Return the (X, Y) coordinate for the center point of the cell that contains the specified text.  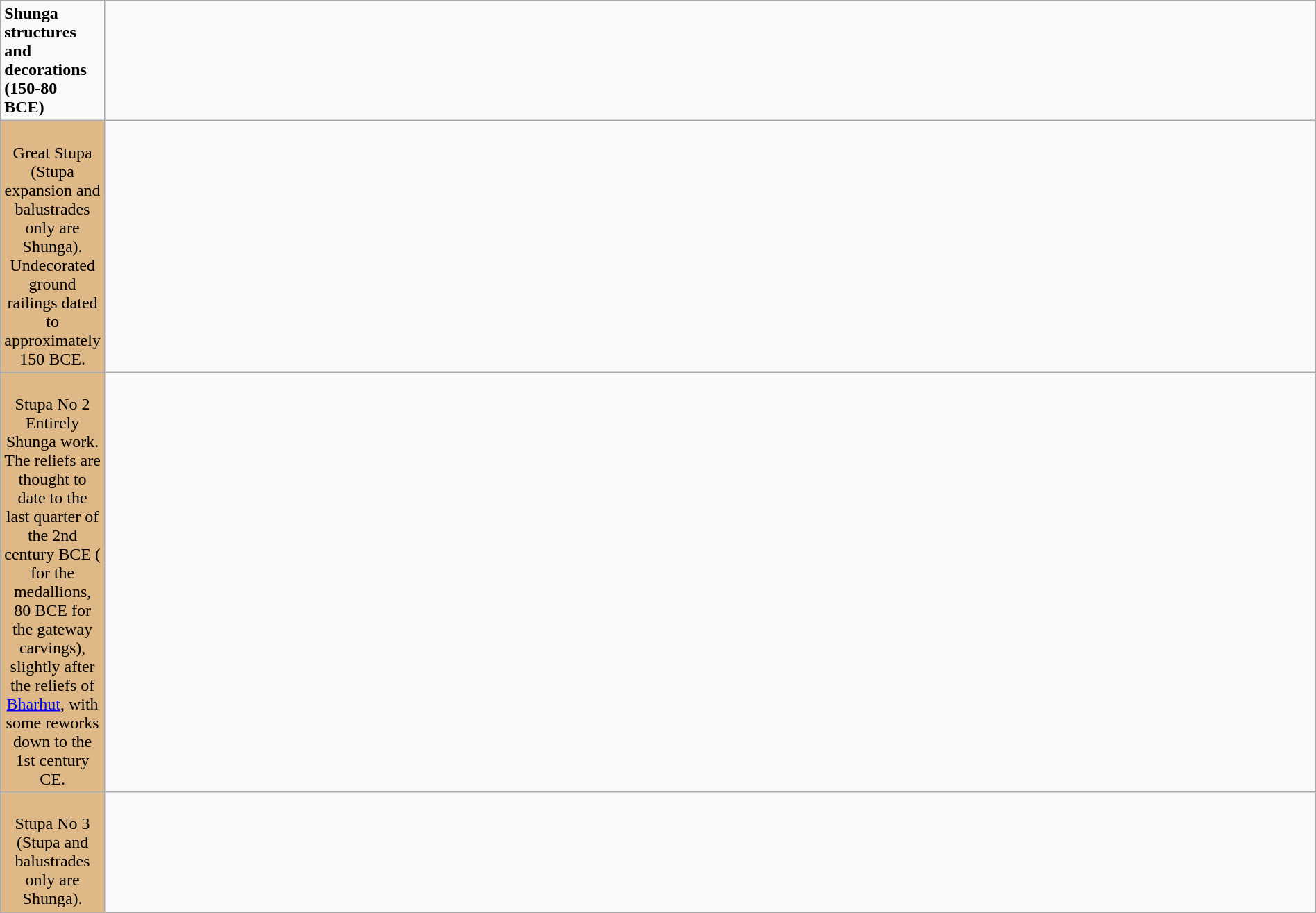
Great Stupa(Stupa expansion and balustrades only are Shunga).Undecorated ground railings dated to approximately 150 BCE. (53, 246)
Shunga structures and decorations(150-80 BCE) (53, 61)
Stupa No 3(Stupa and balustrades only are Shunga). (53, 853)
